From the cell containing the given text, extract its center point as [x, y] coordinate. 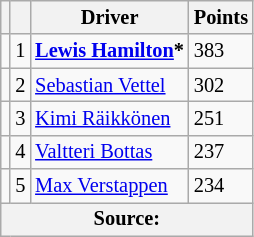
Sebastian Vettel [110, 85]
3 [20, 118]
Points [221, 17]
Source: [127, 219]
Lewis Hamilton* [110, 51]
237 [221, 152]
234 [221, 186]
251 [221, 118]
302 [221, 85]
Driver [110, 17]
Valtteri Bottas [110, 152]
Kimi Räikkönen [110, 118]
1 [20, 51]
2 [20, 85]
Max Verstappen [110, 186]
5 [20, 186]
383 [221, 51]
4 [20, 152]
